Return [X, Y] of the center of cell containing provided text 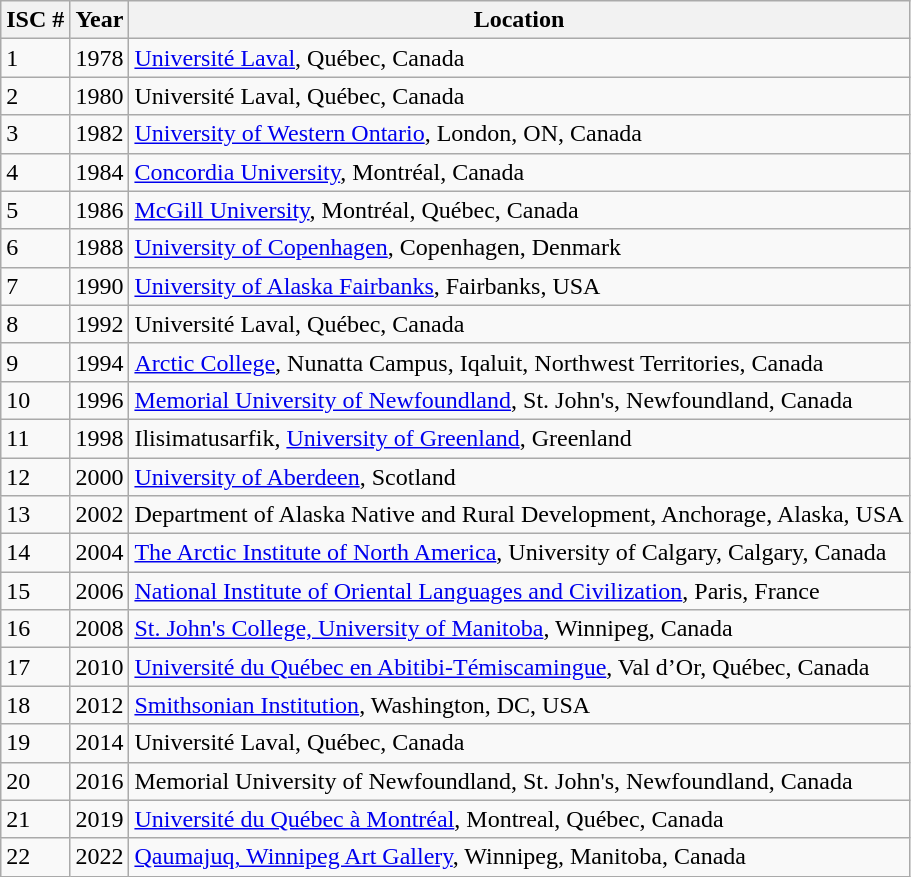
Qaumajuq, Winnipeg Art Gallery, Winnipeg, Manitoba, Canada [519, 857]
4 [36, 172]
1984 [100, 172]
Université du Québec en Abitibi-Témiscamingue, Val d’Or, Québec, Canada [519, 667]
12 [36, 477]
16 [36, 629]
21 [36, 819]
13 [36, 515]
Université du Québec à Montréal, Montreal, Québec, Canada [519, 819]
1982 [100, 134]
22 [36, 857]
1994 [100, 362]
University of Aberdeen, Scotland [519, 477]
7 [36, 286]
6 [36, 248]
Year [100, 20]
20 [36, 781]
17 [36, 667]
2014 [100, 743]
1988 [100, 248]
Concordia University, Montréal, Canada [519, 172]
1992 [100, 324]
Ilisimatusarfik, University of Greenland, Greenland [519, 438]
5 [36, 210]
2008 [100, 629]
McGill University, Montréal, Québec, Canada [519, 210]
University of Western Ontario, London, ON, Canada [519, 134]
2006 [100, 591]
University of Alaska Fairbanks, Fairbanks, USA [519, 286]
9 [36, 362]
3 [36, 134]
Arctic College, Nunatta Campus, Iqaluit, Northwest Territories, Canada [519, 362]
St. John's College, University of Manitoba, Winnipeg, Canada [519, 629]
Location [519, 20]
2002 [100, 515]
Department of Alaska Native and Rural Development, Anchorage, Alaska, USA [519, 515]
National Institute of Oriental Languages and Civilization, Paris, France [519, 591]
2004 [100, 553]
1978 [100, 58]
2022 [100, 857]
Smithsonian Institution, Washington, DC, USA [519, 705]
2010 [100, 667]
University of Copenhagen, Copenhagen, Denmark [519, 248]
ISC # [36, 20]
1986 [100, 210]
1990 [100, 286]
2 [36, 96]
1980 [100, 96]
2000 [100, 477]
15 [36, 591]
1996 [100, 400]
18 [36, 705]
1998 [100, 438]
11 [36, 438]
1 [36, 58]
The Arctic Institute of North America, University of Calgary, Calgary, Canada [519, 553]
2016 [100, 781]
2012 [100, 705]
19 [36, 743]
2019 [100, 819]
8 [36, 324]
14 [36, 553]
10 [36, 400]
